Locate the cell with the specified text and output its [x, y] center coordinate. 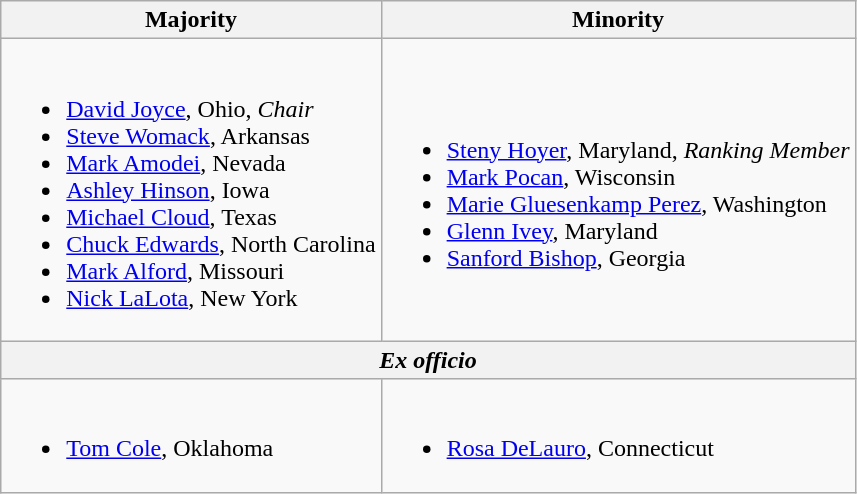
Ex officio [428, 360]
Tom Cole, Oklahoma [191, 436]
Rosa DeLauro, Connecticut [618, 436]
Minority [618, 20]
Majority [191, 20]
Steny Hoyer, Maryland, Ranking MemberMark Pocan, WisconsinMarie Gluesenkamp Perez, WashingtonGlenn Ivey, MarylandSanford Bishop, Georgia [618, 190]
